Identify which cell holds the provided text, then report its [x, y] central coordinate. 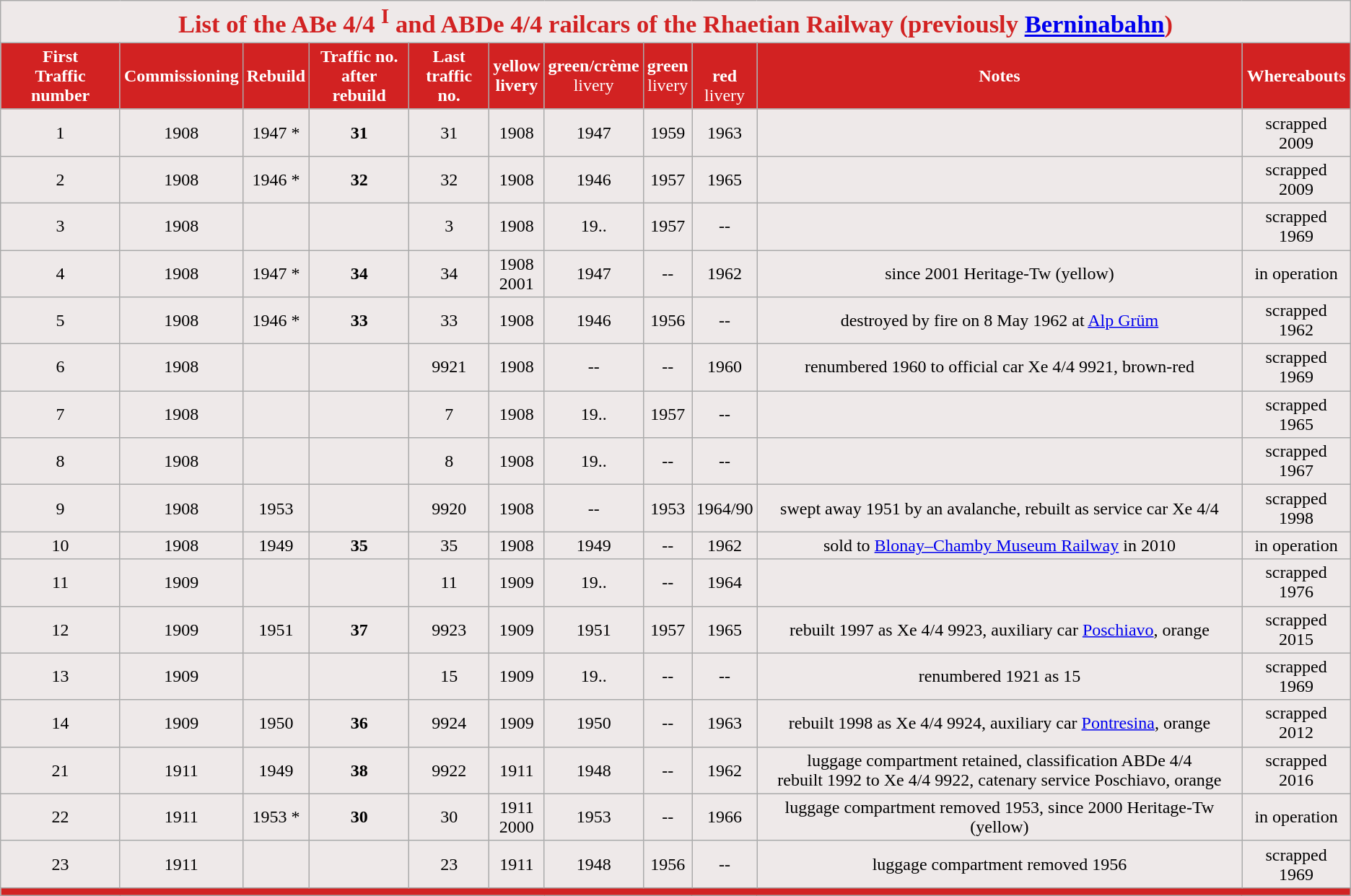
Notes [1000, 76]
9921 [449, 368]
luggage compartment removed 1956 [1000, 864]
38 [359, 770]
14 [61, 723]
9924 [449, 723]
scrapped 1962 [1296, 320]
4 [61, 274]
scrapped 1965 [1296, 414]
Commissioning [181, 76]
swept away 1951 by an avalanche, rebuilt as service car Xe 4/4 [1000, 508]
1960 [725, 368]
green/crèmelivery [593, 76]
9923 [449, 629]
15 [449, 677]
Rebuild [276, 76]
2 [61, 179]
scrapped 1976 [1296, 583]
22 [61, 817]
19082001 [517, 274]
scrapped 2016 [1296, 770]
19112000 [517, 817]
37 [359, 629]
scrapped 2015 [1296, 629]
luggage compartment removed 1953, since 2000 Heritage-Tw (yellow) [1000, 817]
since 2001 Heritage-Tw (yellow) [1000, 274]
Traffic no.after rebuild [359, 76]
redlivery [725, 76]
scrapped 2012 [1296, 723]
10 [61, 545]
rebuilt 1997 as Xe 4/4 9923, auxiliary car Poschiavo, orange [1000, 629]
renumbered 1921 as 15 [1000, 677]
yellowlivery [517, 76]
sold to Blonay–Chamby Museum Railway in 2010 [1000, 545]
greenlivery [668, 76]
9922 [449, 770]
12 [61, 629]
36 [359, 723]
List of the ABe 4/4 I and ABDe 4/4 railcars of the Rhaetian Railway (previously Berninabahn) [675, 22]
1953 * [276, 817]
Lasttraffic no. [449, 76]
1959 [668, 133]
1 [61, 133]
Whereabouts [1296, 76]
6 [61, 368]
5 [61, 320]
9920 [449, 508]
rebuilt 1998 as Xe 4/4 9924, auxiliary car Pontresina, orange [1000, 723]
1966 [725, 817]
21 [61, 770]
1964/90 [725, 508]
9 [61, 508]
scrapped 1998 [1296, 508]
destroyed by fire on 8 May 1962 at Alp Grüm [1000, 320]
scrapped 1967 [1296, 462]
luggage compartment retained, classification ABDe 4/4rebuilt 1992 to Xe 4/4 9922, catenary service Poschiavo, orange [1000, 770]
FirstTraffic number [61, 76]
1964 [725, 583]
13 [61, 677]
renumbered 1960 to official car Xe 4/4 9921, brown-red [1000, 368]
